For the text-containing cell, return its midpoint in (X, Y) coordinate format. 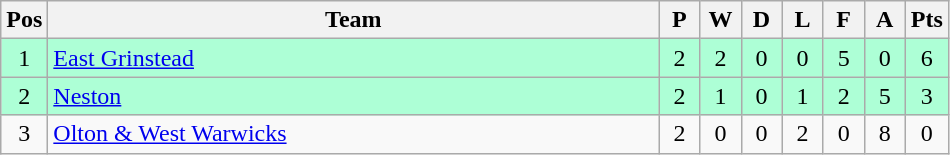
Pts (926, 20)
Neston (354, 96)
W (720, 20)
P (680, 20)
Olton & West Warwicks (354, 134)
Team (354, 20)
F (844, 20)
D (762, 20)
6 (926, 58)
L (802, 20)
8 (884, 134)
A (884, 20)
Pos (24, 20)
East Grinstead (354, 58)
